Find where the given text appears and provide that cell's center as (x, y) coordinate. 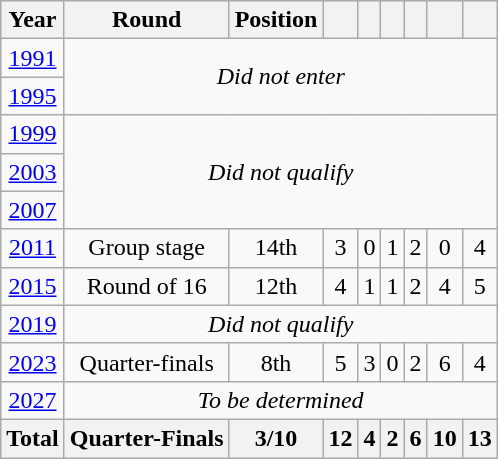
Quarter-finals (146, 362)
Group stage (146, 248)
1991 (33, 58)
10 (444, 438)
2011 (33, 248)
To be determined (280, 400)
Year (33, 20)
1995 (33, 96)
Round of 16 (146, 286)
3/10 (276, 438)
2015 (33, 286)
14th (276, 248)
2007 (33, 210)
Did not enter (280, 77)
2027 (33, 400)
2023 (33, 362)
12th (276, 286)
13 (480, 438)
Position (276, 20)
Round (146, 20)
Total (33, 438)
12 (340, 438)
2019 (33, 324)
2003 (33, 172)
8th (276, 362)
Quarter-Finals (146, 438)
1999 (33, 134)
